From the cell containing the given text, extract its center point as [x, y] coordinate. 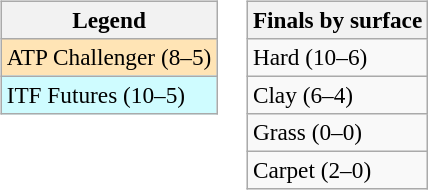
Carpet (2–0) [337, 171]
Legend [108, 20]
ATP Challenger (8–5) [108, 57]
Finals by surface [337, 20]
ITF Futures (10–5) [108, 95]
Hard (10–6) [337, 57]
Clay (6–4) [337, 95]
Grass (0–0) [337, 133]
